Extract the [x, y] coordinate from the center of the cell holding the provided text.  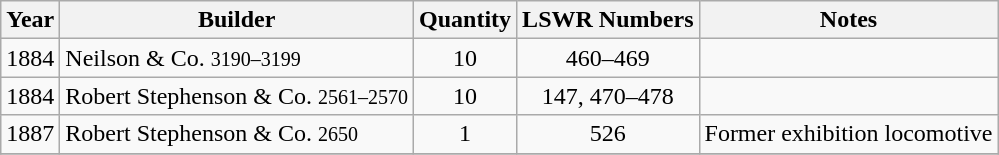
1 [466, 134]
460–469 [608, 58]
LSWR Numbers [608, 20]
Builder [237, 20]
526 [608, 134]
Robert Stephenson & Co. 2561–2570 [237, 96]
Quantity [466, 20]
Neilson & Co. 3190–3199 [237, 58]
Year [30, 20]
1887 [30, 134]
147, 470–478 [608, 96]
Notes [848, 20]
Robert Stephenson & Co. 2650 [237, 134]
Former exhibition locomotive [848, 134]
